Find where the given text appears and provide that cell's center as (x, y) coordinate. 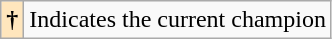
† (12, 20)
Indicates the current champion (178, 20)
